For the text-containing cell, return its midpoint in [x, y] coordinate format. 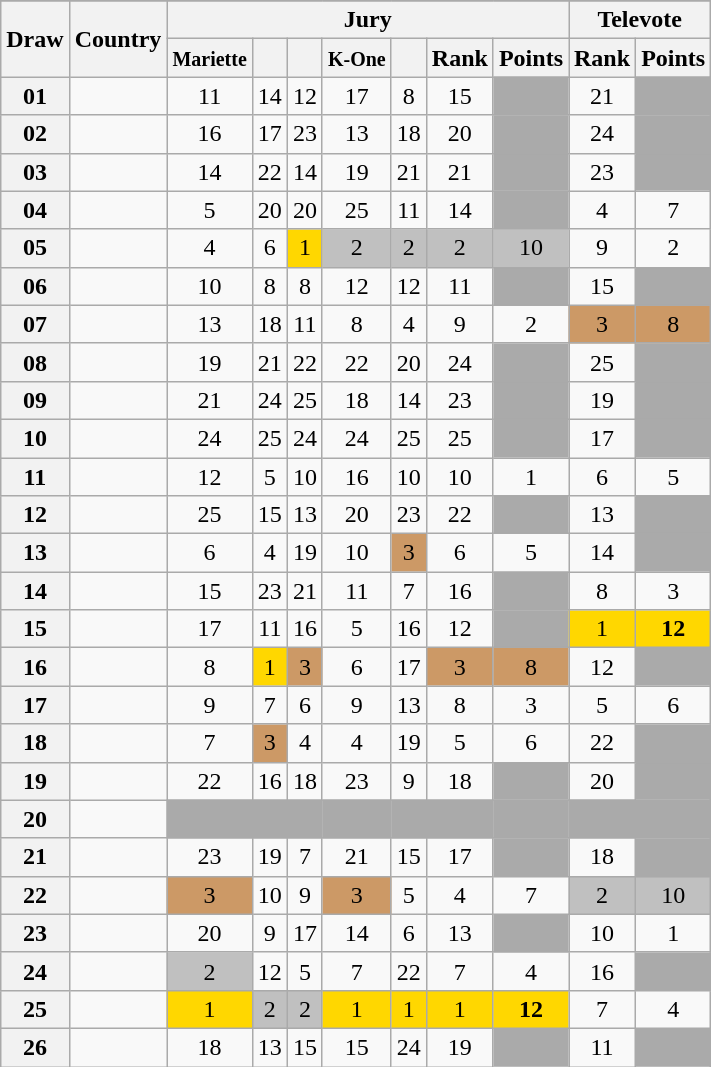
05 [35, 248]
04 [35, 210]
Televote [639, 20]
03 [35, 172]
01 [35, 96]
Jury [368, 20]
Draw [35, 39]
K-One [356, 58]
06 [35, 286]
Country [118, 39]
26 [35, 1047]
09 [35, 400]
Mariette [210, 58]
02 [35, 134]
07 [35, 324]
08 [35, 362]
